Identify which cell holds the provided text, then report its (x, y) central coordinate. 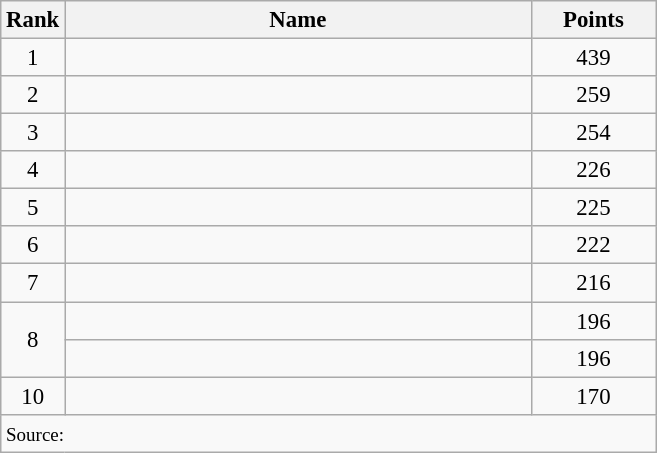
254 (594, 133)
5 (33, 208)
1 (33, 58)
225 (594, 208)
439 (594, 58)
Source: (328, 433)
3 (33, 133)
2 (33, 95)
226 (594, 170)
Points (594, 20)
Name (298, 20)
170 (594, 396)
Rank (33, 20)
7 (33, 283)
259 (594, 95)
4 (33, 170)
6 (33, 245)
8 (33, 340)
10 (33, 396)
216 (594, 283)
222 (594, 245)
